Capture the cell that displays the provided text and extract its (x, y) central coordinate. 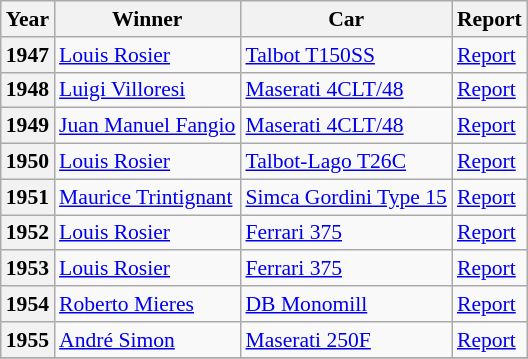
Maurice Trintignant (147, 197)
1955 (28, 340)
1949 (28, 126)
Roberto Mieres (147, 304)
DB Monomill (346, 304)
1953 (28, 269)
Maserati 250F (346, 340)
1948 (28, 90)
André Simon (147, 340)
1952 (28, 233)
Talbot-Lago T26C (346, 162)
1954 (28, 304)
1950 (28, 162)
Juan Manuel Fangio (147, 126)
Luigi Villoresi (147, 90)
Year (28, 19)
Car (346, 19)
1947 (28, 55)
Winner (147, 19)
1951 (28, 197)
Simca Gordini Type 15 (346, 197)
Talbot T150SS (346, 55)
